For the text-containing cell, return its midpoint in (X, Y) coordinate format. 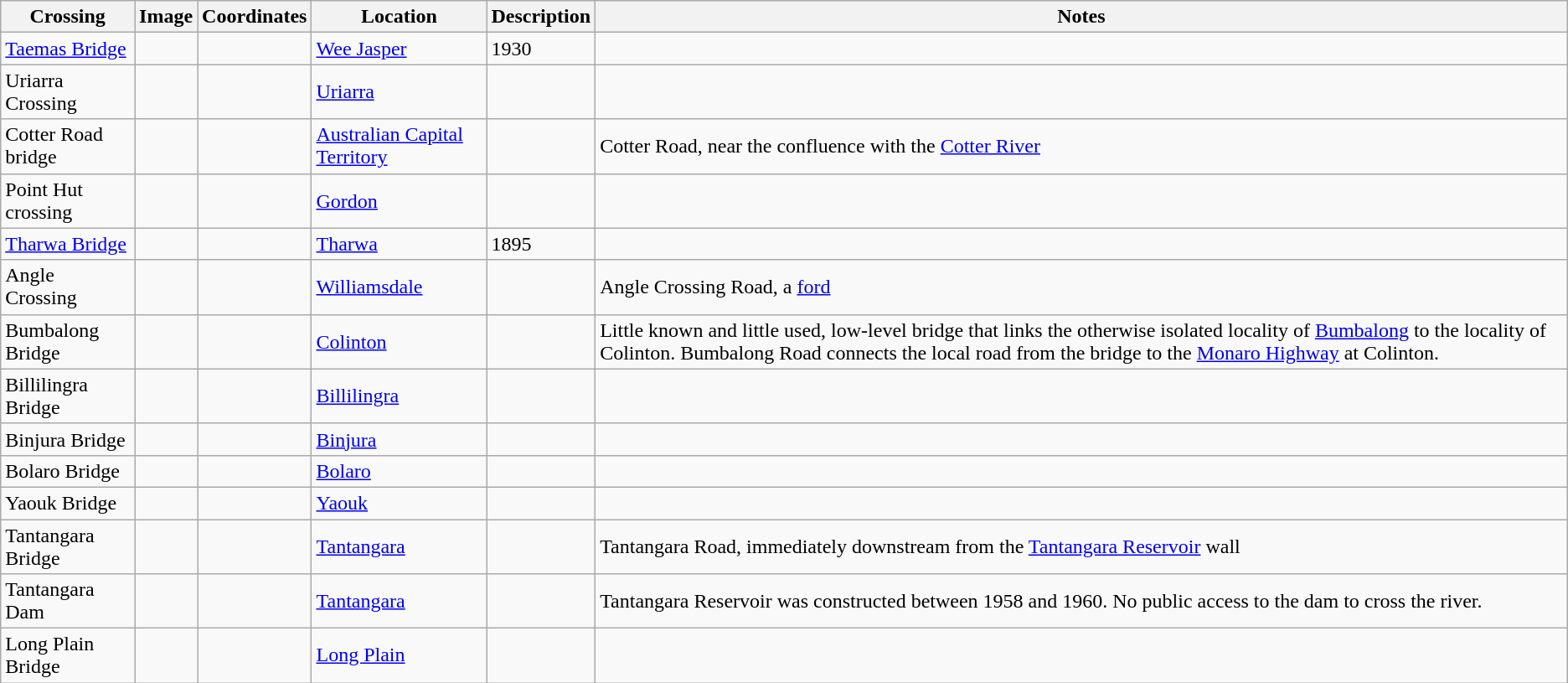
Long Plain (399, 655)
Yaouk (399, 503)
Colinton (399, 342)
Australian Capital Territory (399, 146)
Williamsdale (399, 287)
Description (541, 17)
Billilingra (399, 396)
Long Plain Bridge (68, 655)
Angle Crossing (68, 287)
Tharwa Bridge (68, 244)
1895 (541, 244)
Crossing (68, 17)
Image (166, 17)
Tantangara Bridge (68, 546)
Point Hut crossing (68, 201)
Tantangara Dam (68, 602)
Cotter Road, near the confluence with the Cotter River (1082, 146)
Uriarra (399, 92)
Tharwa (399, 244)
Bolaro (399, 471)
Bumbalong Bridge (68, 342)
Notes (1082, 17)
Angle Crossing Road, a ford (1082, 287)
Coordinates (255, 17)
Bolaro Bridge (68, 471)
Tantangara Reservoir was constructed between 1958 and 1960. No public access to the dam to cross the river. (1082, 602)
Binjura (399, 439)
Uriarra Crossing (68, 92)
1930 (541, 49)
Wee Jasper (399, 49)
Billilingra Bridge (68, 396)
Tantangara Road, immediately downstream from the Tantangara Reservoir wall (1082, 546)
Gordon (399, 201)
Cotter Road bridge (68, 146)
Location (399, 17)
Taemas Bridge (68, 49)
Yaouk Bridge (68, 503)
Binjura Bridge (68, 439)
